Provide the (x, y) coordinate of the cell's center where the given text is located.  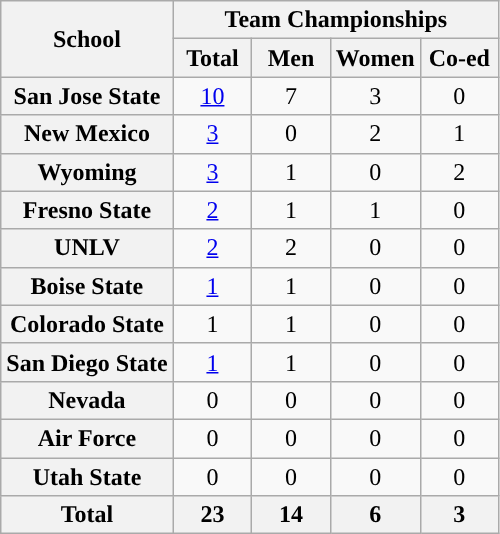
7 (292, 96)
14 (292, 515)
San Diego State (87, 362)
Women (375, 58)
Colorado State (87, 324)
Co-ed (460, 58)
Team Championships (336, 20)
Nevada (87, 400)
Fresno State (87, 210)
Air Force (87, 438)
Wyoming (87, 172)
Men (292, 58)
School (87, 39)
San Jose State (87, 96)
Utah State (87, 477)
UNLV (87, 248)
New Mexico (87, 134)
Boise State (87, 286)
6 (375, 515)
23 (212, 515)
10 (212, 96)
